Capture the cell that displays the provided text and extract its (x, y) central coordinate. 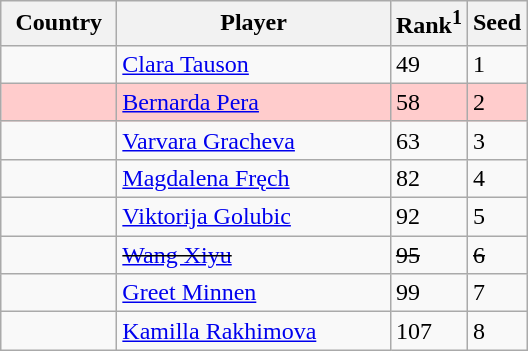
2 (496, 102)
82 (428, 178)
Country (59, 24)
Rank1 (428, 24)
1 (496, 64)
3 (496, 140)
4 (496, 178)
95 (428, 255)
Viktorija Golubic (254, 217)
Greet Minnen (254, 293)
Wang Xiyu (254, 255)
8 (496, 331)
6 (496, 255)
49 (428, 64)
58 (428, 102)
Varvara Gracheva (254, 140)
Clara Tauson (254, 64)
7 (496, 293)
Magdalena Fręch (254, 178)
Player (254, 24)
5 (496, 217)
63 (428, 140)
99 (428, 293)
Seed (496, 24)
Kamilla Rakhimova (254, 331)
107 (428, 331)
Bernarda Pera (254, 102)
92 (428, 217)
